From the cell containing the given text, extract its center point as [x, y] coordinate. 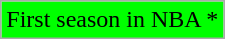
First season in NBA * [112, 20]
